Detect which cell encompasses the target text, then output its (X, Y) center coordinate. 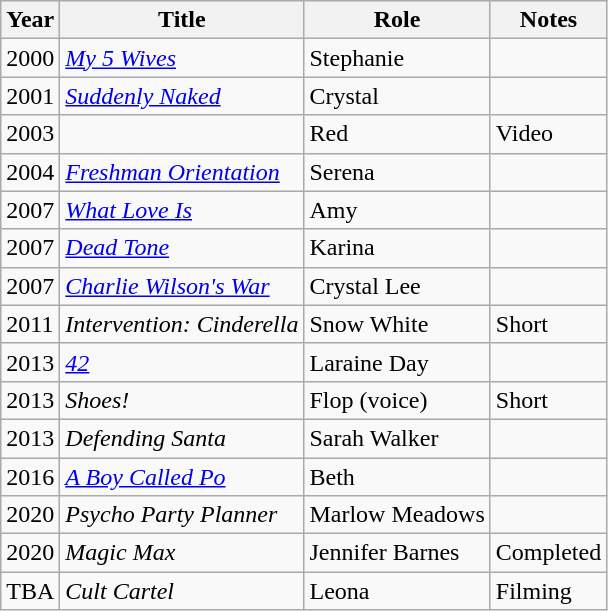
Freshman Orientation (182, 172)
Marlow Meadows (397, 515)
Crystal (397, 96)
Leona (397, 591)
Laraine Day (397, 362)
Crystal Lee (397, 286)
Filming (548, 591)
Completed (548, 553)
2001 (30, 96)
2003 (30, 134)
Year (30, 20)
Charlie Wilson's War (182, 286)
Karina (397, 248)
Serena (397, 172)
2016 (30, 477)
Dead Tone (182, 248)
42 (182, 362)
Stephanie (397, 58)
Video (548, 134)
Amy (397, 210)
Cult Cartel (182, 591)
My 5 Wives (182, 58)
Jennifer Barnes (397, 553)
Psycho Party Planner (182, 515)
Snow White (397, 324)
Sarah Walker (397, 438)
2004 (30, 172)
What Love Is (182, 210)
Defending Santa (182, 438)
A Boy Called Po (182, 477)
Magic Max (182, 553)
2011 (30, 324)
Intervention: Cinderella (182, 324)
2000 (30, 58)
Suddenly Naked (182, 96)
TBA (30, 591)
Shoes! (182, 400)
Notes (548, 20)
Title (182, 20)
Role (397, 20)
Beth (397, 477)
Red (397, 134)
Flop (voice) (397, 400)
